Extract the [X, Y] coordinate from the center of the cell holding the provided text.  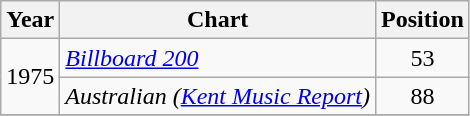
Position [423, 20]
88 [423, 96]
Billboard 200 [218, 58]
Year [30, 20]
53 [423, 58]
1975 [30, 77]
Australian (Kent Music Report) [218, 96]
Chart [218, 20]
